Search for the cell housing the specified text and yield its (X, Y) center coordinate. 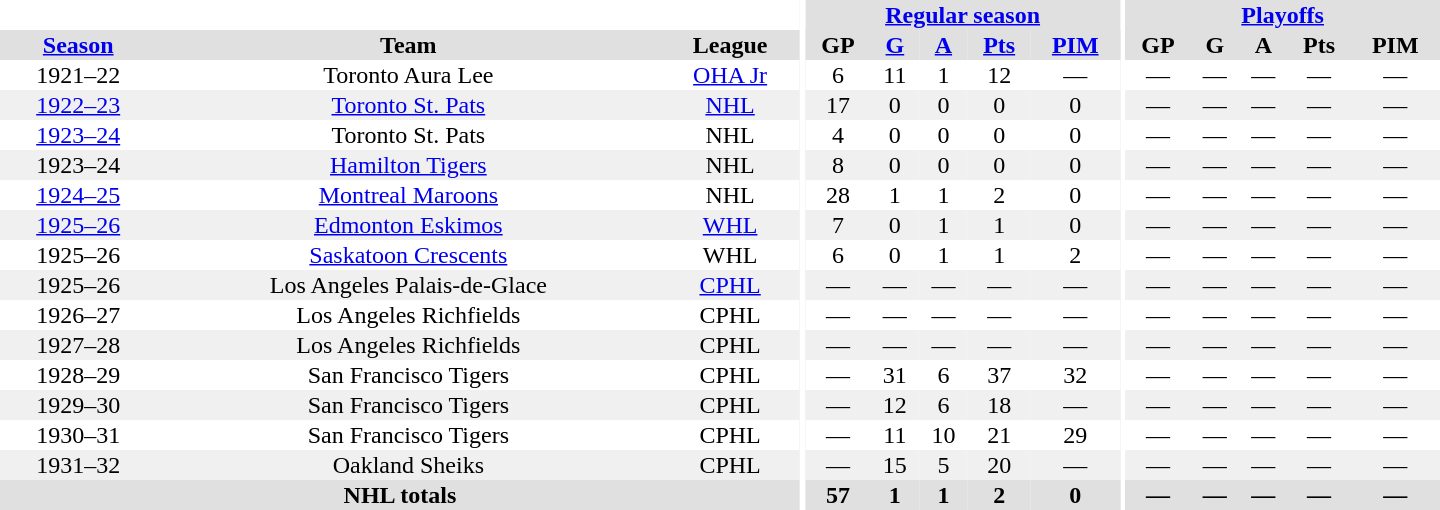
Regular season (962, 15)
Toronto Aura Lee (408, 75)
21 (1000, 435)
Oakland Sheiks (408, 465)
4 (838, 135)
10 (944, 435)
7 (838, 225)
NHL totals (400, 495)
Season (78, 45)
1922–23 (78, 105)
37 (1000, 375)
1924–25 (78, 195)
Edmonton Eskimos (408, 225)
8 (838, 165)
League (730, 45)
1930–31 (78, 435)
1929–30 (78, 405)
31 (896, 375)
OHA Jr (730, 75)
5 (944, 465)
29 (1076, 435)
18 (1000, 405)
1926–27 (78, 315)
57 (838, 495)
20 (1000, 465)
15 (896, 465)
Team (408, 45)
1921–22 (78, 75)
Montreal Maroons (408, 195)
Saskatoon Crescents (408, 255)
17 (838, 105)
28 (838, 195)
1927–28 (78, 345)
Hamilton Tigers (408, 165)
1928–29 (78, 375)
1931–32 (78, 465)
32 (1076, 375)
Los Angeles Palais-de-Glace (408, 285)
Playoffs (1282, 15)
